Provide the (x, y) coordinate of the cell's center where the given text is located.  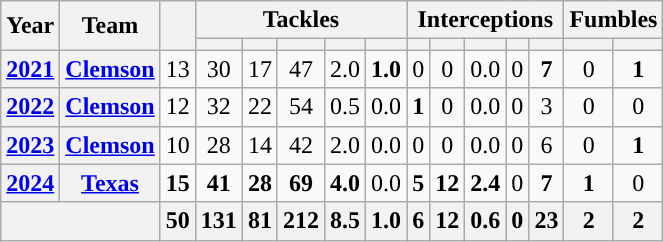
41 (218, 183)
69 (300, 183)
50 (178, 221)
81 (260, 221)
Texas (110, 183)
17 (260, 69)
30 (218, 69)
47 (300, 69)
2021 (30, 69)
0.5 (344, 107)
13 (178, 69)
Interceptions (486, 20)
4.0 (344, 183)
Fumbles (614, 20)
10 (178, 145)
2022 (30, 107)
14 (260, 145)
15 (178, 183)
0.6 (486, 221)
22 (260, 107)
2023 (30, 145)
42 (300, 145)
Team (110, 26)
Year (30, 26)
8.5 (344, 221)
Tackles (300, 20)
5 (418, 183)
131 (218, 221)
2024 (30, 183)
32 (218, 107)
2.4 (486, 183)
3 (546, 107)
23 (546, 221)
212 (300, 221)
54 (300, 107)
